Pinpoint the cell where the given text exists, returning its (X, Y) midpoint coordinate. 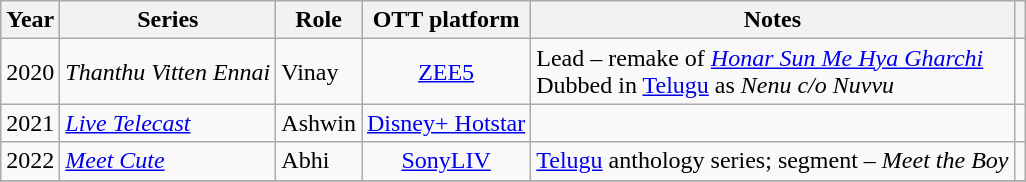
2021 (30, 123)
Ashwin (319, 123)
Live Telecast (168, 123)
Abhi (319, 161)
Notes (772, 20)
2020 (30, 72)
ZEE5 (446, 72)
SonyLIV (446, 161)
Thanthu Vitten Ennai (168, 72)
Disney+ Hotstar (446, 123)
Year (30, 20)
Series (168, 20)
Role (319, 20)
Telugu anthology series; segment – Meet the Boy (772, 161)
OTT platform (446, 20)
Lead – remake of Honar Sun Me Hya Gharchi Dubbed in Telugu as Nenu c/o Nuvvu (772, 72)
Vinay (319, 72)
Meet Cute (168, 161)
2022 (30, 161)
